Scan for the cell matching the given text and deliver its (X, Y) coordinate at center. 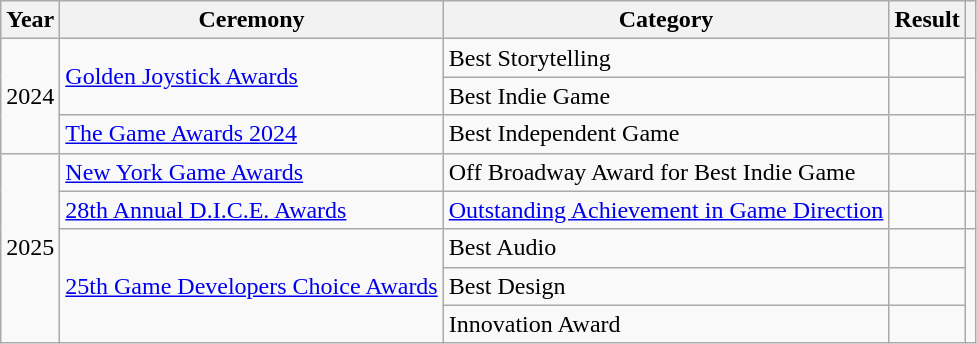
Best Storytelling (666, 58)
Best Design (666, 286)
Golden Joystick Awards (252, 77)
Category (666, 20)
25th Game Developers Choice Awards (252, 286)
2025 (30, 248)
The Game Awards 2024 (252, 134)
Off Broadway Award for Best Indie Game (666, 172)
Innovation Award (666, 324)
New York Game Awards (252, 172)
2024 (30, 96)
Outstanding Achievement in Game Direction (666, 210)
Best Independent Game (666, 134)
Year (30, 20)
Best Audio (666, 248)
28th Annual D.I.C.E. Awards (252, 210)
Best Indie Game (666, 96)
Result (927, 20)
Ceremony (252, 20)
